Search for the cell housing the specified text and yield its [x, y] center coordinate. 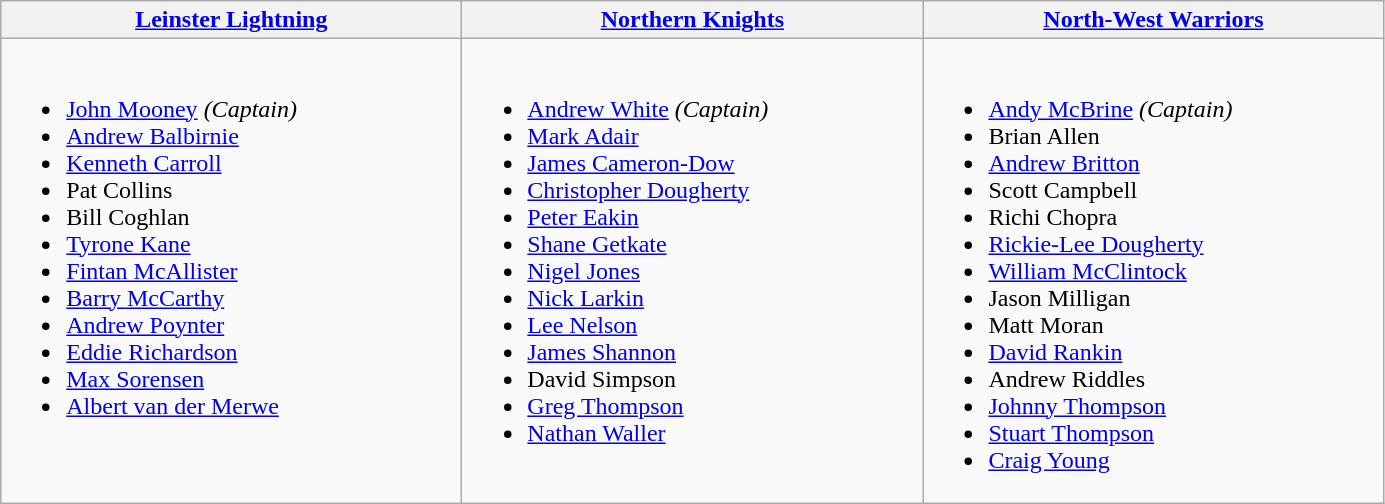
Leinster Lightning [232, 20]
North-West Warriors [1154, 20]
Northern Knights [692, 20]
